Output the (X, Y) coordinate of the center of the cell containing the given text.  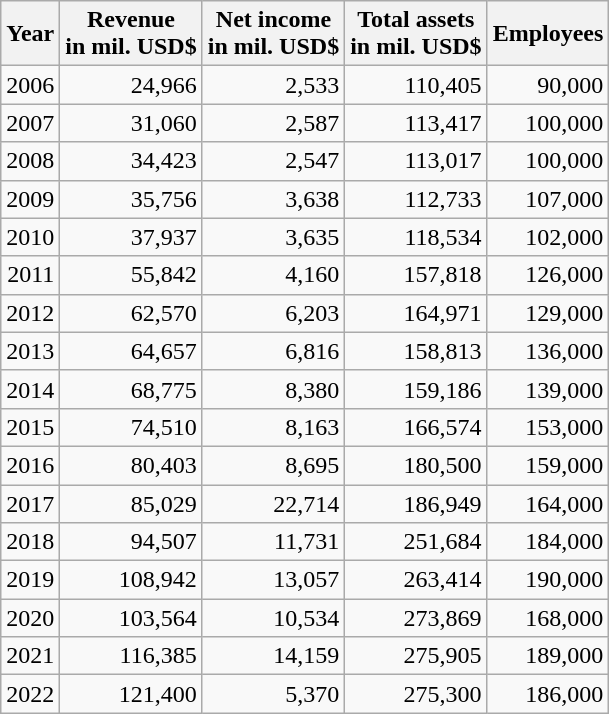
8,380 (273, 389)
121,400 (131, 694)
275,300 (416, 694)
113,417 (416, 123)
275,905 (416, 656)
37,937 (131, 237)
108,942 (131, 580)
2009 (30, 199)
186,949 (416, 503)
164,971 (416, 313)
180,500 (416, 465)
80,403 (131, 465)
74,510 (131, 427)
Year (30, 34)
2015 (30, 427)
31,060 (131, 123)
3,638 (273, 199)
3,635 (273, 237)
158,813 (416, 351)
13,057 (273, 580)
85,029 (131, 503)
113,017 (416, 161)
Total assetsin mil. USD$ (416, 34)
6,203 (273, 313)
55,842 (131, 275)
116,385 (131, 656)
118,534 (416, 237)
190,000 (548, 580)
2007 (30, 123)
2014 (30, 389)
2018 (30, 542)
112,733 (416, 199)
6,816 (273, 351)
62,570 (131, 313)
153,000 (548, 427)
102,000 (548, 237)
139,000 (548, 389)
2012 (30, 313)
2006 (30, 85)
166,574 (416, 427)
2016 (30, 465)
273,869 (416, 618)
159,000 (548, 465)
94,507 (131, 542)
110,405 (416, 85)
2,587 (273, 123)
184,000 (548, 542)
2010 (30, 237)
34,423 (131, 161)
2020 (30, 618)
103,564 (131, 618)
157,818 (416, 275)
8,695 (273, 465)
189,000 (548, 656)
164,000 (548, 503)
22,714 (273, 503)
263,414 (416, 580)
Revenuein mil. USD$ (131, 34)
168,000 (548, 618)
159,186 (416, 389)
2017 (30, 503)
2,547 (273, 161)
251,684 (416, 542)
2013 (30, 351)
14,159 (273, 656)
90,000 (548, 85)
Employees (548, 34)
2011 (30, 275)
2,533 (273, 85)
129,000 (548, 313)
5,370 (273, 694)
11,731 (273, 542)
2021 (30, 656)
2022 (30, 694)
107,000 (548, 199)
2008 (30, 161)
68,775 (131, 389)
Net incomein mil. USD$ (273, 34)
8,163 (273, 427)
35,756 (131, 199)
4,160 (273, 275)
64,657 (131, 351)
126,000 (548, 275)
136,000 (548, 351)
2019 (30, 580)
186,000 (548, 694)
10,534 (273, 618)
24,966 (131, 85)
